Find where the given text appears and provide that cell's center as [X, Y] coordinate. 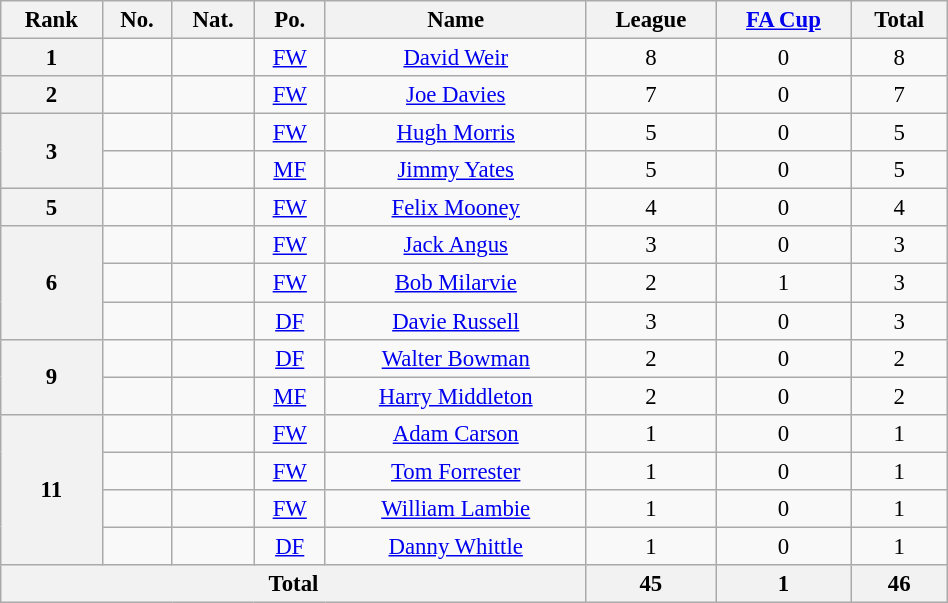
Hugh Morris [456, 133]
Danny Whittle [456, 546]
Davie Russell [456, 321]
46 [899, 584]
Rank [52, 20]
Adam Carson [456, 433]
Tom Forrester [456, 471]
Jack Angus [456, 245]
Bob Milarvie [456, 283]
Jimmy Yates [456, 170]
No. [137, 20]
Po. [290, 20]
Joe Davies [456, 95]
Nat. [213, 20]
45 [650, 584]
FA Cup [784, 20]
Walter Bowman [456, 358]
Harry Middleton [456, 396]
6 [52, 282]
Felix Mooney [456, 208]
11 [52, 489]
9 [52, 376]
William Lambie [456, 509]
Name [456, 20]
David Weir [456, 58]
League [650, 20]
